Output the (x, y) coordinate of the center of the cell containing the given text.  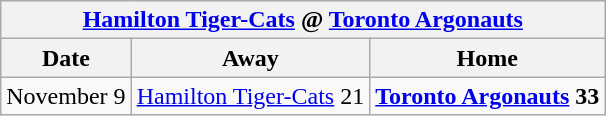
Away (250, 58)
November 9 (66, 96)
Toronto Argonauts 33 (488, 96)
Date (66, 58)
Hamilton Tiger-Cats @ Toronto Argonauts (303, 20)
Home (488, 58)
Hamilton Tiger-Cats 21 (250, 96)
